Determine the (x, y) coordinate at the center of the cell enclosing the given text.  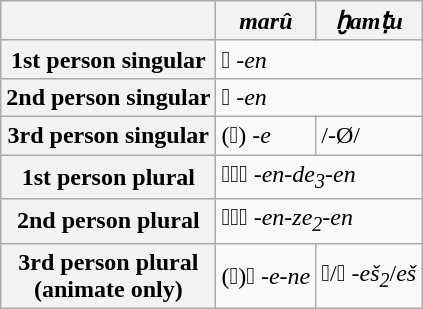
2nd person plural (108, 221)
𒂗𒍢𒂗 -en-ze2-en (319, 221)
1st person plural (108, 176)
3rd person plural(animate only) (108, 276)
𒂗𒉈𒂗 -en-de3-en (319, 176)
(𒂊) -e (266, 135)
(𒂊)𒉈 -e-ne (266, 276)
ḫamṭu (369, 21)
3rd person singular (108, 135)
1st person singular (108, 59)
/-Ø/ (369, 135)
2nd person singular (108, 97)
𒂠/𒌍 -eš2/eš (369, 276)
marû (266, 21)
